For the text-containing cell, return its midpoint in [x, y] coordinate format. 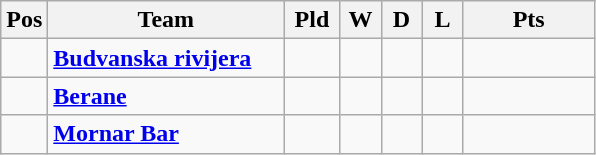
Pld [312, 20]
D [402, 20]
Pos [24, 20]
Team [166, 20]
Budvanska rivijera [166, 58]
Mornar Bar [166, 134]
Berane [166, 96]
Pts [528, 20]
L [442, 20]
W [360, 20]
